Provide the [X, Y] coordinate of the cell's center where the given text is located.  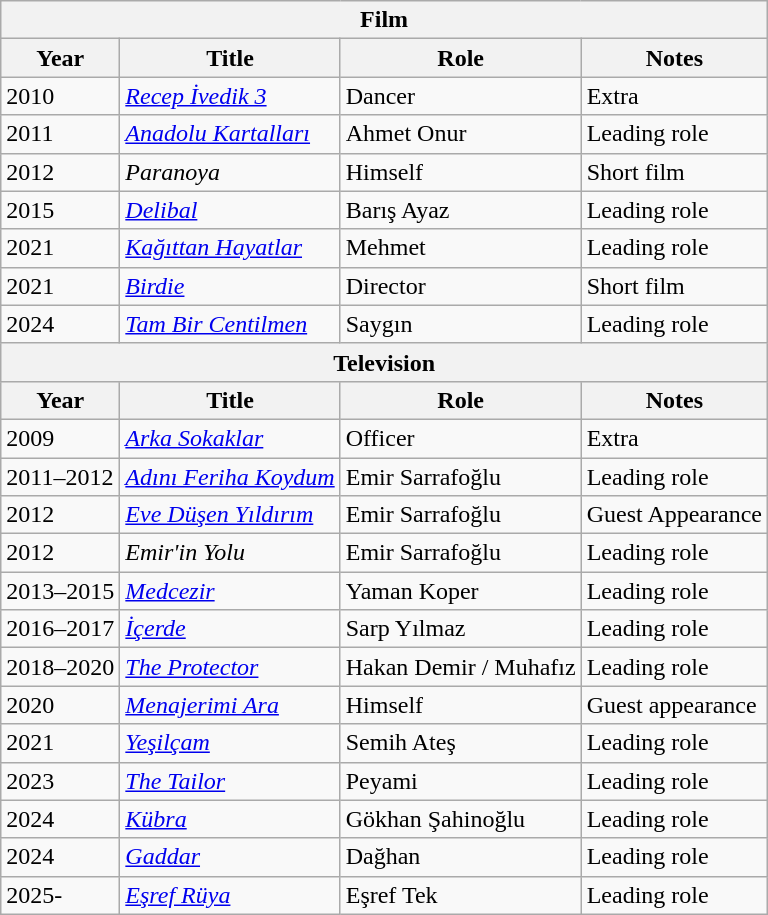
2020 [60, 705]
Eve Düşen Yıldırım [230, 515]
Television [384, 362]
2009 [60, 438]
Saygın [460, 324]
Ahmet Onur [460, 134]
Eşref Rüya [230, 895]
2011 [60, 134]
2011–2012 [60, 477]
Guest Appearance [674, 515]
Mehmet [460, 248]
Kağıttan Hayatlar [230, 248]
2023 [60, 781]
Semih Ateş [460, 743]
Birdie [230, 286]
Medcezir [230, 591]
Paranoya [230, 172]
Director [460, 286]
Guest appearance [674, 705]
Eşref Tek [460, 895]
İçerde [230, 629]
Delibal [230, 210]
Dancer [460, 96]
Peyami [460, 781]
2013–2015 [60, 591]
Yeşilçam [230, 743]
2025- [60, 895]
Recep İvedik 3 [230, 96]
The Tailor [230, 781]
Sarp Yılmaz [460, 629]
2016–2017 [60, 629]
Kübra [230, 819]
Anadolu Kartalları [230, 134]
Arka Sokaklar [230, 438]
Tam Bir Centilmen [230, 324]
The Protector [230, 667]
2015 [60, 210]
Adını Feriha Koydum [230, 477]
Yaman Koper [460, 591]
Menajerimi Ara [230, 705]
Hakan Demir / Muhafız [460, 667]
Film [384, 20]
2010 [60, 96]
Officer [460, 438]
Gaddar [230, 857]
Barış Ayaz [460, 210]
Gökhan Şahinoğlu [460, 819]
Dağhan [460, 857]
Emir'in Yolu [230, 553]
2018–2020 [60, 667]
